Return the [x, y] coordinate for the center point of the cell that contains the specified text.  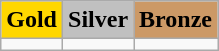
Gold [32, 20]
Silver [98, 20]
Bronze [176, 20]
